Scan for the cell matching the given text and deliver its (x, y) coordinate at center. 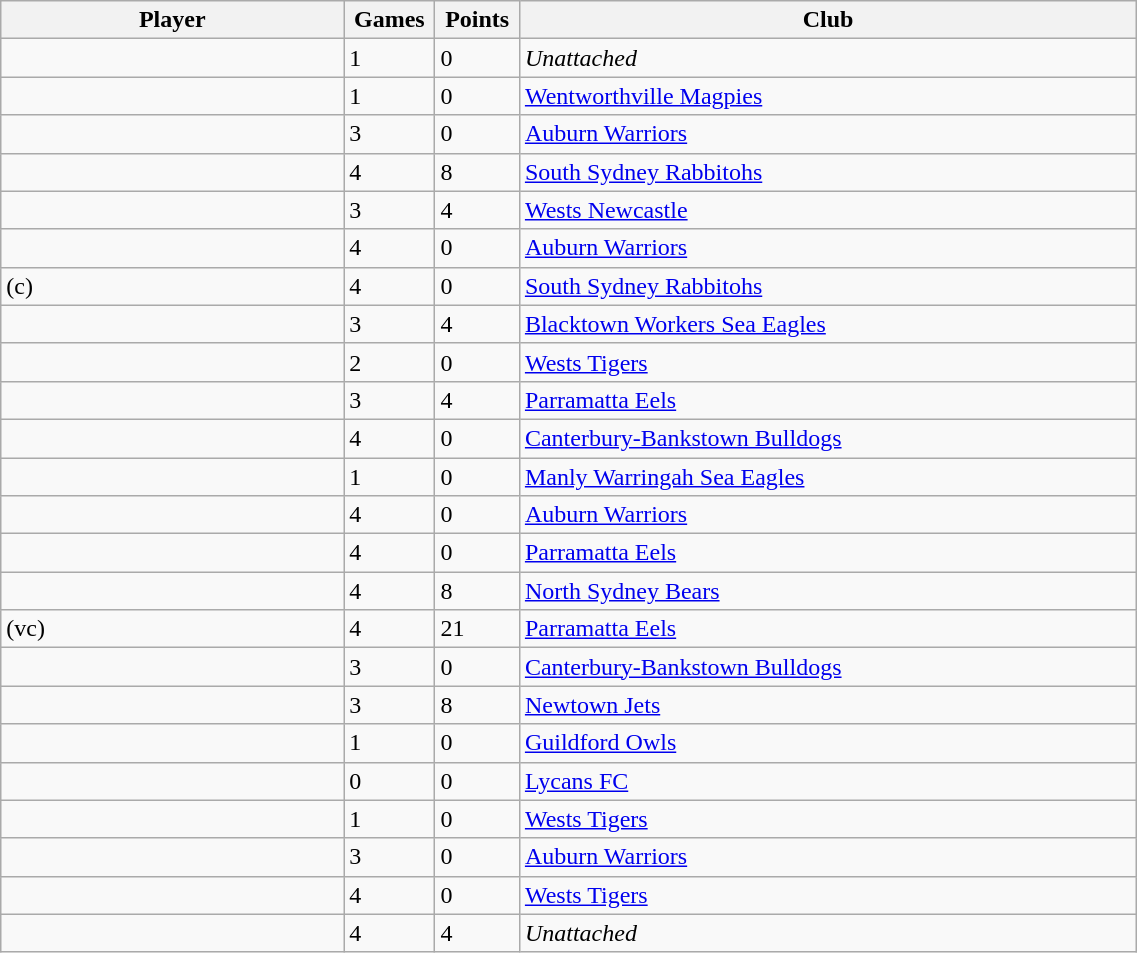
Player (172, 20)
2 (390, 362)
Newtown Jets (828, 705)
(vc) (172, 629)
Guildford Owls (828, 743)
Games (390, 20)
Lycans FC (828, 781)
Points (477, 20)
Club (828, 20)
(c) (172, 286)
Blacktown Workers Sea Eagles (828, 324)
Wentworthville Magpies (828, 96)
North Sydney Bears (828, 591)
Manly Warringah Sea Eagles (828, 477)
21 (477, 629)
Wests Newcastle (828, 210)
